Search for the cell housing the specified text and yield its [X, Y] center coordinate. 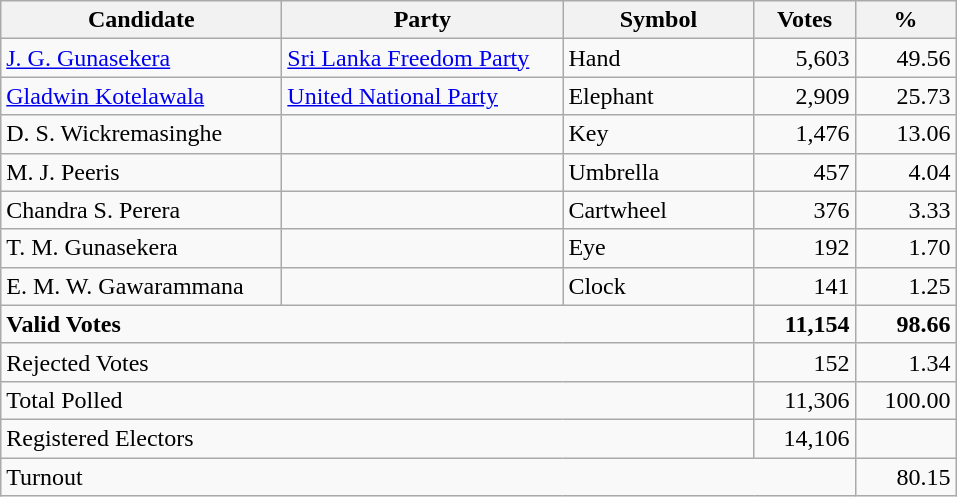
11,306 [804, 400]
Gladwin Kotelawala [142, 96]
Candidate [142, 20]
Total Polled [378, 400]
25.73 [906, 96]
Chandra S. Perera [142, 210]
98.66 [906, 324]
49.56 [906, 58]
192 [804, 248]
Rejected Votes [378, 362]
Valid Votes [378, 324]
4.04 [906, 172]
Elephant [658, 96]
Clock [658, 286]
Registered Electors [378, 438]
% [906, 20]
457 [804, 172]
Turnout [428, 477]
1,476 [804, 134]
13.06 [906, 134]
T. M. Gunasekera [142, 248]
3.33 [906, 210]
14,106 [804, 438]
Umbrella [658, 172]
100.00 [906, 400]
1.70 [906, 248]
376 [804, 210]
M. J. Peeris [142, 172]
1.25 [906, 286]
Cartwheel [658, 210]
2,909 [804, 96]
E. M. W. Gawarammana [142, 286]
D. S. Wickremasinghe [142, 134]
Party [422, 20]
11,154 [804, 324]
Sri Lanka Freedom Party [422, 58]
United National Party [422, 96]
Votes [804, 20]
141 [804, 286]
Eye [658, 248]
J. G. Gunasekera [142, 58]
1.34 [906, 362]
5,603 [804, 58]
Hand [658, 58]
Key [658, 134]
Symbol [658, 20]
80.15 [906, 477]
152 [804, 362]
